For the text-containing cell, return its midpoint in (X, Y) coordinate format. 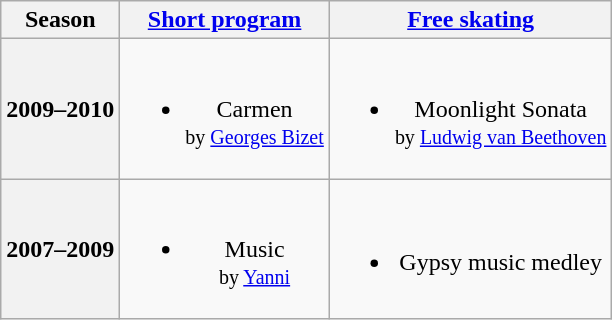
Carmen by Georges Bizet (225, 109)
Gypsy music medley (470, 249)
Free skating (470, 20)
Short program (225, 20)
Music by Yanni (225, 249)
Moonlight Sonata by Ludwig van Beethoven (470, 109)
2007–2009 (60, 249)
Season (60, 20)
2009–2010 (60, 109)
